Capture the cell that displays the provided text and extract its [x, y] central coordinate. 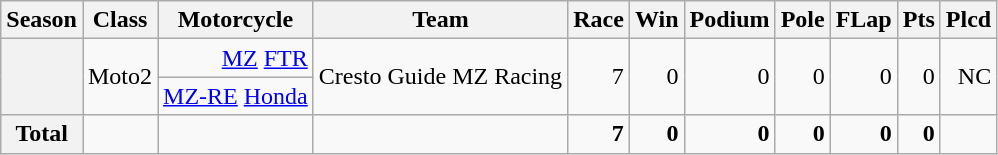
Win [656, 20]
Cresto Guide MZ Racing [440, 77]
Podium [730, 20]
Race [599, 20]
Season [42, 20]
Class [120, 20]
Plcd [968, 20]
Pts [918, 20]
Motorcycle [236, 20]
Team [440, 20]
Total [42, 134]
MZ FTR [236, 58]
Moto2 [120, 77]
MZ-RE Honda [236, 96]
Pole [802, 20]
FLap [864, 20]
NC [968, 77]
